Return the (X, Y) coordinate for the center point of the cell that contains the specified text.  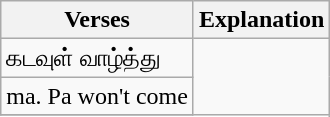
ma. Pa won't come (98, 96)
Explanation (261, 20)
கடவுள் வாழ்த்து (98, 58)
Verses (98, 20)
